Find where the given text appears and provide that cell's center as (X, Y) coordinate. 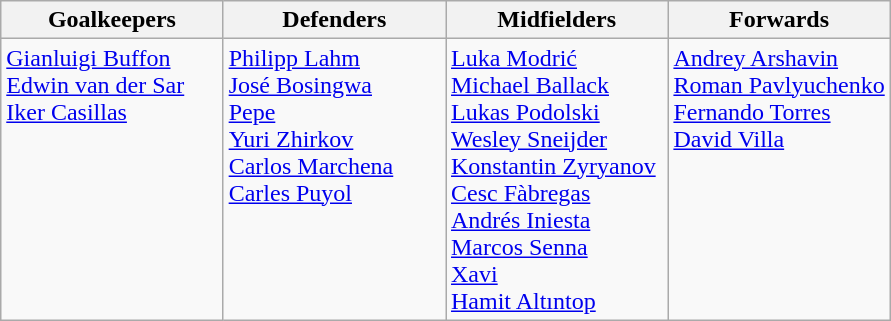
Forwards (779, 20)
Andrey Arshavin Roman Pavlyuchenko Fernando Torres David Villa (779, 180)
Luka Modrić Michael Ballack Lukas Podolski Wesley Sneijder Konstantin Zyryanov Cesc Fàbregas Andrés Iniesta Marcos Senna Xavi Hamit Altıntop (557, 180)
Defenders (334, 20)
Philipp Lahm José Bosingwa Pepe Yuri Zhirkov Carlos Marchena Carles Puyol (334, 180)
Goalkeepers (112, 20)
Midfielders (557, 20)
Gianluigi Buffon Edwin van der Sar Iker Casillas (112, 180)
